From the cell containing the given text, extract its center point as [X, Y] coordinate. 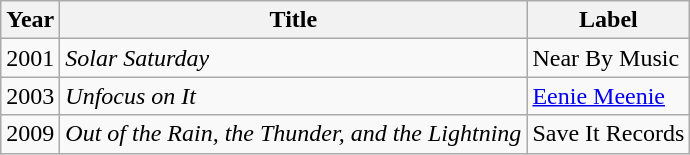
Unfocus on It [294, 96]
2001 [30, 58]
Save It Records [608, 134]
Eenie Meenie [608, 96]
Year [30, 20]
Solar Saturday [294, 58]
Out of the Rain, the Thunder, and the Lightning [294, 134]
2009 [30, 134]
Near By Music [608, 58]
Label [608, 20]
2003 [30, 96]
Title [294, 20]
